Scan for the cell matching the given text and deliver its [X, Y] coordinate at center. 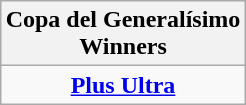
Copa del GeneralísimoWinners [123, 34]
Plus Ultra [123, 85]
